Provide the (X, Y) coordinate of the cell's center where the given text is located.  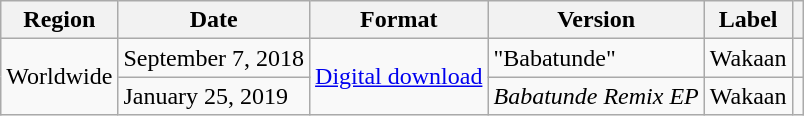
September 7, 2018 (214, 58)
Version (596, 20)
Worldwide (60, 77)
Date (214, 20)
Babatunde Remix EP (596, 96)
"Babatunde" (596, 58)
Region (60, 20)
Digital download (399, 77)
Label (748, 20)
January 25, 2019 (214, 96)
Format (399, 20)
